Detect which cell encompasses the target text, then output its (X, Y) center coordinate. 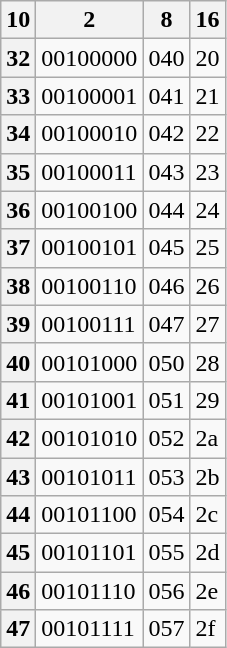
00100111 (90, 324)
42 (18, 438)
32 (18, 58)
21 (208, 96)
00101010 (90, 438)
10 (18, 20)
38 (18, 286)
00100110 (90, 286)
00100001 (90, 96)
2f (208, 629)
043 (166, 172)
00100011 (90, 172)
23 (208, 172)
33 (18, 96)
054 (166, 515)
2a (208, 438)
47 (18, 629)
40 (18, 362)
35 (18, 172)
2b (208, 477)
00101000 (90, 362)
29 (208, 400)
00101100 (90, 515)
047 (166, 324)
00101011 (90, 477)
39 (18, 324)
37 (18, 248)
00100101 (90, 248)
2e (208, 591)
45 (18, 553)
00100100 (90, 210)
057 (166, 629)
26 (208, 286)
042 (166, 134)
2c (208, 515)
8 (166, 20)
044 (166, 210)
00101101 (90, 553)
36 (18, 210)
00101001 (90, 400)
44 (18, 515)
34 (18, 134)
00100000 (90, 58)
24 (208, 210)
046 (166, 286)
041 (166, 96)
2d (208, 553)
00100010 (90, 134)
00101110 (90, 591)
055 (166, 553)
22 (208, 134)
053 (166, 477)
00101111 (90, 629)
040 (166, 58)
056 (166, 591)
20 (208, 58)
051 (166, 400)
050 (166, 362)
43 (18, 477)
25 (208, 248)
46 (18, 591)
28 (208, 362)
41 (18, 400)
045 (166, 248)
27 (208, 324)
16 (208, 20)
052 (166, 438)
2 (90, 20)
